Detect which cell encompasses the target text, then output its [X, Y] center coordinate. 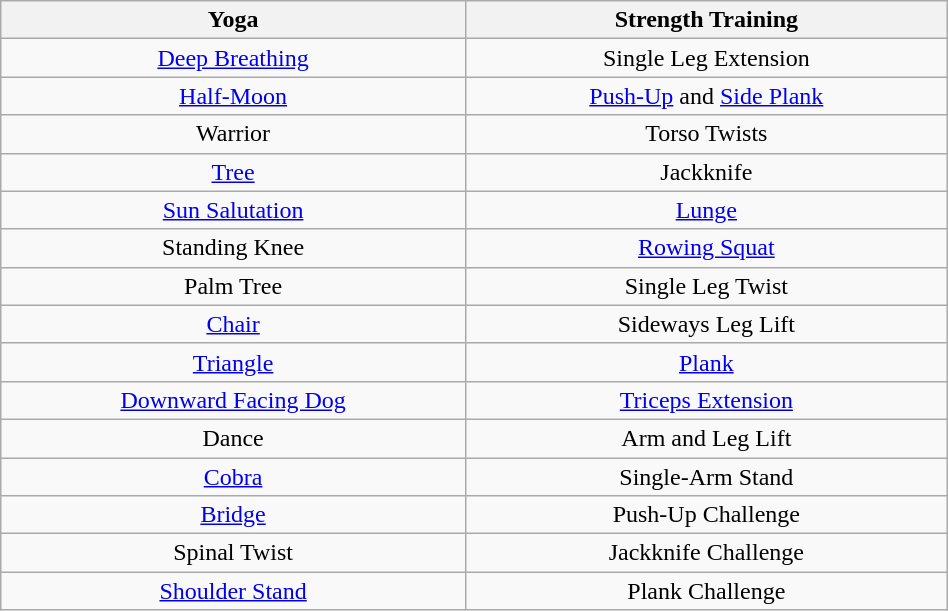
Warrior [234, 134]
Dance [234, 438]
Plank [706, 362]
Standing Knee [234, 248]
Half-Moon [234, 96]
Jackknife Challenge [706, 553]
Chair [234, 324]
Jackknife [706, 172]
Single Leg Twist [706, 286]
Spinal Twist [234, 553]
Yoga [234, 20]
Triangle [234, 362]
Palm Tree [234, 286]
Single-Arm Stand [706, 477]
Bridge [234, 515]
Sideways Leg Lift [706, 324]
Push-Up and Side Plank [706, 96]
Sun Salutation [234, 210]
Single Leg Extension [706, 58]
Plank Challenge [706, 591]
Strength Training [706, 20]
Tree [234, 172]
Torso Twists [706, 134]
Shoulder Stand [234, 591]
Rowing Squat [706, 248]
Deep Breathing [234, 58]
Arm and Leg Lift [706, 438]
Lunge [706, 210]
Downward Facing Dog [234, 400]
Triceps Extension [706, 400]
Push-Up Challenge [706, 515]
Cobra [234, 477]
